Return the [X, Y] coordinate for the center point of the cell that contains the specified text.  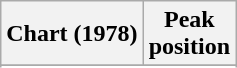
Peak position [189, 34]
Chart (1978) [72, 34]
